From the cell containing the given text, extract its center point as [X, Y] coordinate. 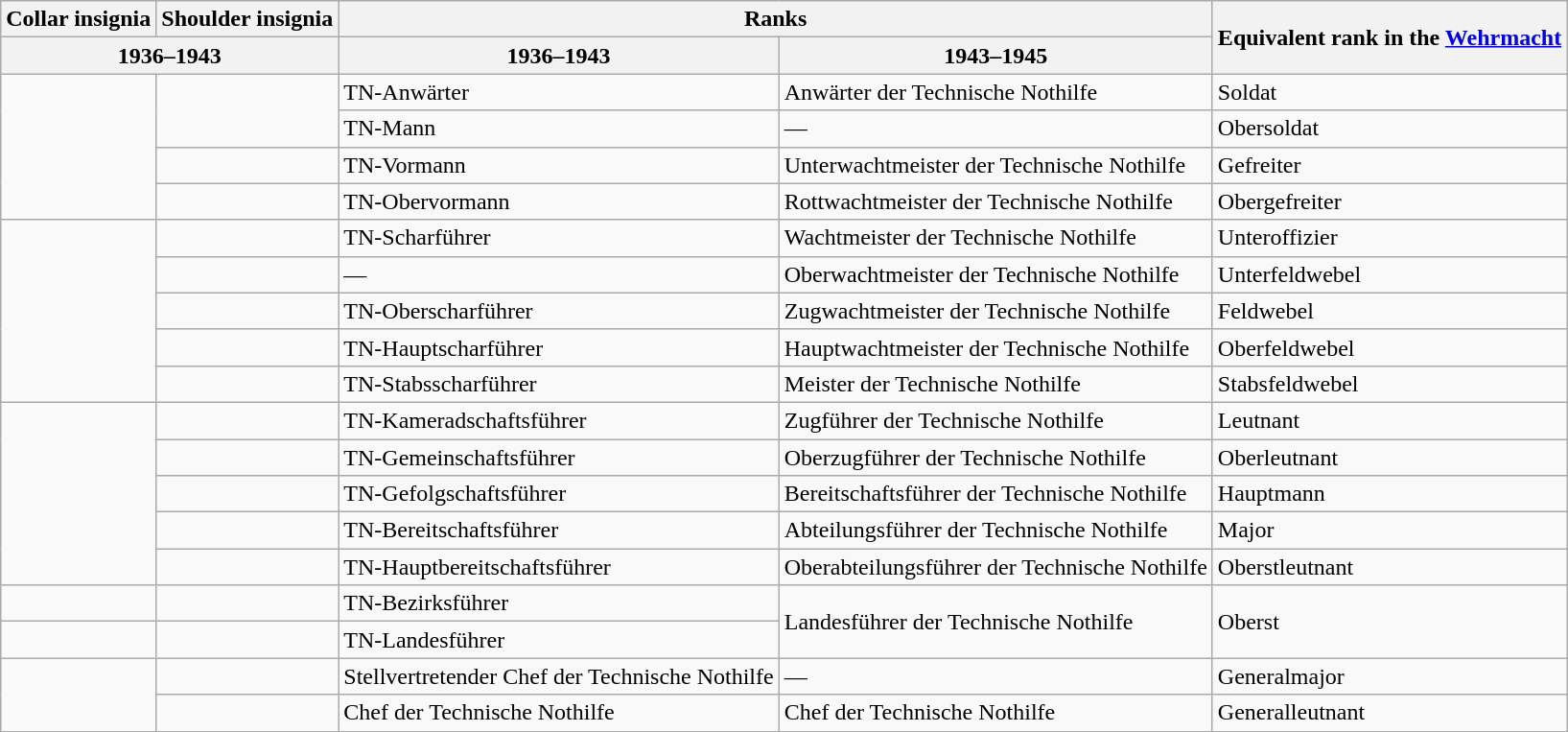
Oberabteilungsführer der Technische Nothilfe [995, 567]
Soldat [1389, 92]
Generalleutnant [1389, 713]
Feldwebel [1389, 311]
TN-Anwärter [558, 92]
Generalmajor [1389, 676]
Unteroffizier [1389, 238]
Oberwachtmeister der Technische Nothilfe [995, 274]
Oberzugführer der Technische Nothilfe [995, 458]
Abteilungsführer der Technische Nothilfe [995, 531]
Zugwachtmeister der Technische Nothilfe [995, 311]
Oberst [1389, 622]
TN-Obervormann [558, 201]
Major [1389, 531]
Anwärter der Technische Nothilfe [995, 92]
Oberfeldwebel [1389, 347]
TN-Kameradschaftsführer [558, 420]
Wachtmeister der Technische Nothilfe [995, 238]
Unterwachtmeister der Technische Nothilfe [995, 165]
Unterfeldwebel [1389, 274]
TN-Bereitschaftsführer [558, 531]
TN-Gefolgschaftsführer [558, 494]
Stellvertretender Chef der Technische Nothilfe [558, 676]
TN-Landesführer [558, 640]
Shoulder insignia [247, 19]
TN-Mann [558, 129]
Oberleutnant [1389, 458]
Leutnant [1389, 420]
Gefreiter [1389, 165]
Bereitschaftsführer der Technische Nothilfe [995, 494]
1943–1945 [995, 56]
TN-Oberscharführer [558, 311]
Hauptwachtmeister der Technische Nothilfe [995, 347]
Oberstleutnant [1389, 567]
TN-Hauptbereitschaftsführer [558, 567]
TN-Gemeinschaftsführer [558, 458]
Collar insignia [79, 19]
TN-Vormann [558, 165]
Equivalent rank in the Wehrmacht [1389, 37]
Landesführer der Technische Nothilfe [995, 622]
Zugführer der Technische Nothilfe [995, 420]
Obersoldat [1389, 129]
Stabsfeldwebel [1389, 384]
Ranks [776, 19]
Meister der Technische Nothilfe [995, 384]
TN-Scharführer [558, 238]
TN-Stabsscharführer [558, 384]
Rottwachtmeister der Technische Nothilfe [995, 201]
Hauptmann [1389, 494]
TN-Bezirksführer [558, 603]
Obergefreiter [1389, 201]
TN-Hauptscharführer [558, 347]
